Return (X, Y) of the center of cell containing provided text 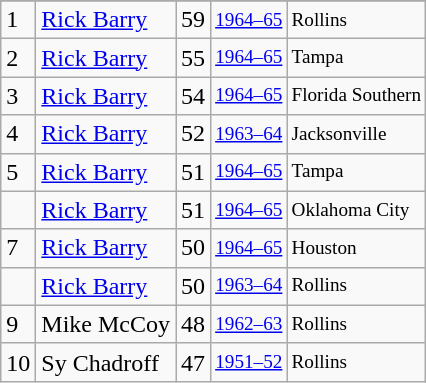
1 (18, 20)
54 (194, 96)
Oklahoma City (356, 210)
59 (194, 20)
48 (194, 324)
47 (194, 362)
2 (18, 58)
Florida Southern (356, 96)
Jacksonville (356, 134)
3 (18, 96)
1962–63 (249, 324)
4 (18, 134)
Sy Chadroff (106, 362)
1951–52 (249, 362)
Mike McCoy (106, 324)
7 (18, 248)
52 (194, 134)
10 (18, 362)
5 (18, 172)
55 (194, 58)
Houston (356, 248)
9 (18, 324)
